From the cell containing the given text, extract its center point as (x, y) coordinate. 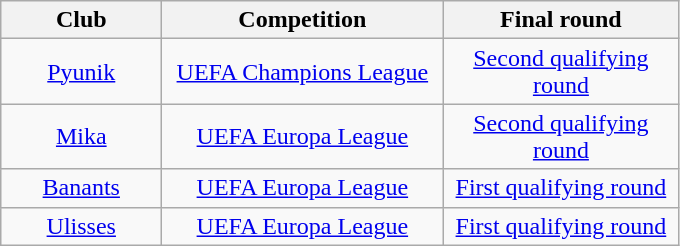
Banants (82, 188)
Pyunik (82, 72)
Ulisses (82, 226)
UEFA Champions League (302, 72)
Competition (302, 20)
Mika (82, 136)
Club (82, 20)
Final round (561, 20)
